Capture the cell that displays the provided text and extract its (x, y) central coordinate. 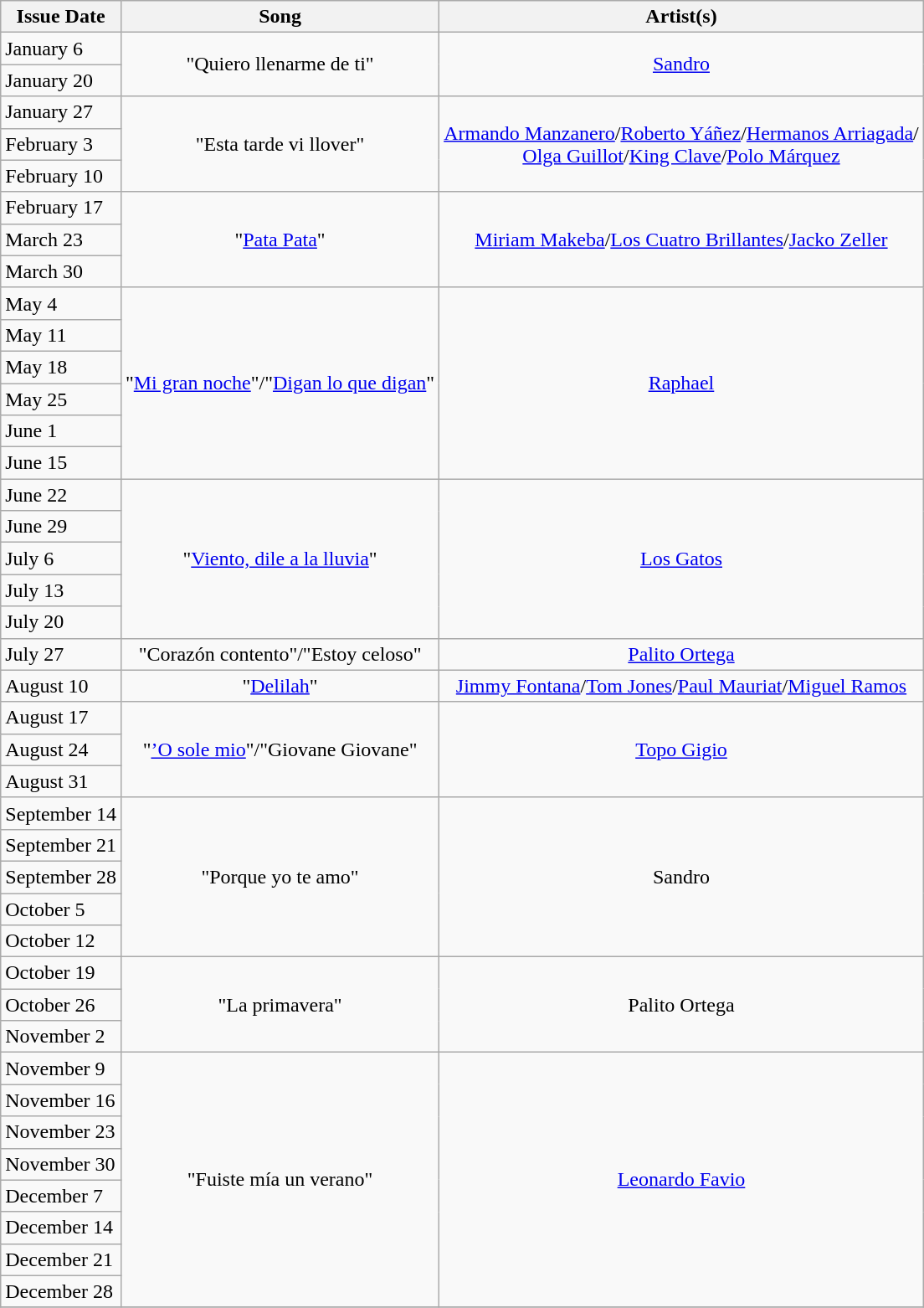
Song (280, 17)
"’O sole mio"/"Giovane Giovane" (280, 749)
August 17 (61, 718)
July 13 (61, 590)
May 4 (61, 303)
October 5 (61, 909)
February 10 (61, 176)
Los Gatos (681, 559)
November 16 (61, 1100)
"Pata Pata" (280, 239)
"Fuiste mía un verano" (280, 1180)
August 31 (61, 781)
Artist(s) (681, 17)
January 27 (61, 112)
"Quiero llenarme de ti" (280, 64)
December 21 (61, 1259)
May 25 (61, 399)
June 1 (61, 431)
Miriam Makeba/Los Cuatro Brillantes/Jacko Zeller (681, 239)
August 10 (61, 686)
Leonardo Favio (681, 1180)
November 9 (61, 1069)
June 15 (61, 463)
August 24 (61, 749)
January 20 (61, 80)
November 30 (61, 1164)
July 20 (61, 622)
February 3 (61, 144)
October 26 (61, 1005)
"Mi gran noche"/"Digan lo que digan" (280, 383)
November 2 (61, 1037)
"Porque yo te amo" (280, 877)
November 23 (61, 1132)
June 22 (61, 495)
March 30 (61, 271)
May 11 (61, 335)
January 6 (61, 49)
"Esta tarde vi llover" (280, 144)
"Delilah" (280, 686)
December 28 (61, 1291)
December 14 (61, 1228)
May 18 (61, 367)
October 12 (61, 941)
"La primavera" (280, 1005)
Issue Date (61, 17)
Raphael (681, 383)
July 6 (61, 559)
September 28 (61, 877)
Armando Manzanero/Roberto Yáñez/Hermanos Arriagada/Olga Guillot/King Clave/Polo Márquez (681, 144)
September 14 (61, 813)
July 27 (61, 654)
October 19 (61, 973)
June 29 (61, 527)
"Corazón contento"/"Estoy celoso" (280, 654)
March 23 (61, 239)
February 17 (61, 208)
December 7 (61, 1196)
September 21 (61, 845)
Topo Gigio (681, 749)
Jimmy Fontana/Tom Jones/Paul Mauriat/Miguel Ramos (681, 686)
"Viento, dile a la lluvia" (280, 559)
